For the text-containing cell, return its midpoint in [x, y] coordinate format. 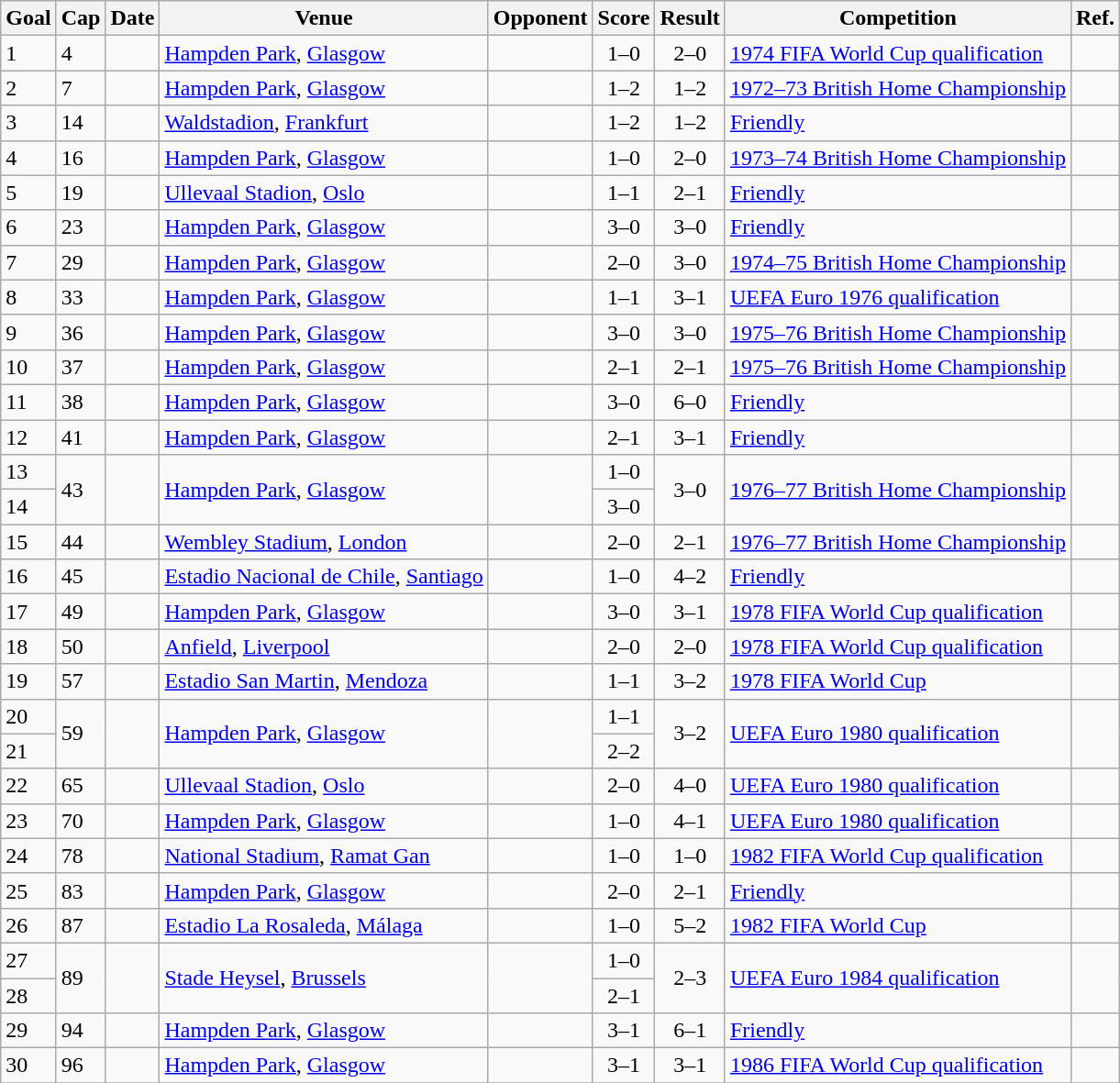
Estadio Nacional de Chile, Santiago [324, 577]
Opponent [540, 18]
8 [28, 297]
26 [28, 925]
38 [81, 402]
National Stadium, Ramat Gan [324, 856]
18 [28, 646]
22 [28, 786]
UEFA Euro 1984 qualification [897, 978]
30 [28, 1066]
78 [81, 856]
41 [81, 437]
Competition [897, 18]
25 [28, 890]
10 [28, 367]
2 [28, 88]
3 [28, 123]
1978 FIFA World Cup [897, 681]
5–2 [690, 925]
45 [81, 577]
20 [28, 716]
6–1 [690, 1031]
89 [81, 978]
Venue [324, 18]
6–0 [690, 402]
1982 FIFA World Cup qualification [897, 856]
83 [81, 890]
37 [81, 367]
24 [28, 856]
1974 FIFA World Cup qualification [897, 53]
21 [28, 751]
1972–73 British Home Championship [897, 88]
49 [81, 612]
1974–75 British Home Championship [897, 262]
Goal [28, 18]
4–0 [690, 786]
94 [81, 1031]
27 [28, 960]
57 [81, 681]
UEFA Euro 1976 qualification [897, 297]
33 [81, 297]
13 [28, 472]
Stade Heysel, Brussels [324, 978]
1 [28, 53]
Estadio San Martin, Mendoza [324, 681]
36 [81, 332]
Estadio La Rosaleda, Málaga [324, 925]
5 [28, 193]
87 [81, 925]
1973–74 British Home Championship [897, 158]
50 [81, 646]
1986 FIFA World Cup qualification [897, 1066]
15 [28, 542]
Wembley Stadium, London [324, 542]
1982 FIFA World Cup [897, 925]
Anfield, Liverpool [324, 646]
70 [81, 821]
12 [28, 437]
4–1 [690, 821]
17 [28, 612]
9 [28, 332]
28 [28, 995]
Date [132, 18]
44 [81, 542]
11 [28, 402]
Cap [81, 18]
2–2 [624, 751]
Waldstadion, Frankfurt [324, 123]
Score [624, 18]
2–3 [690, 978]
96 [81, 1066]
59 [81, 734]
65 [81, 786]
Result [690, 18]
43 [81, 490]
6 [28, 227]
Ref. [1095, 18]
4–2 [690, 577]
